Return the [x, y] coordinate for the center point of the cell that contains the specified text.  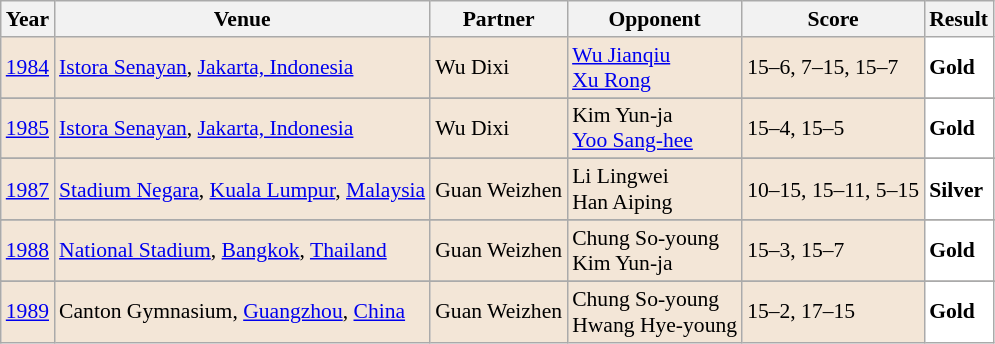
Kim Yun-ja Yoo Sang-hee [654, 128]
1987 [28, 190]
1984 [28, 68]
Venue [242, 19]
Wu Jianqiu Xu Rong [654, 68]
Partner [498, 19]
10–15, 15–11, 5–15 [833, 190]
15–6, 7–15, 15–7 [833, 68]
Year [28, 19]
15–2, 17–15 [833, 312]
Chung So-young Hwang Hye-young [654, 312]
15–4, 15–5 [833, 128]
Canton Gymnasium, Guangzhou, China [242, 312]
1989 [28, 312]
1985 [28, 128]
1988 [28, 250]
Chung So-young Kim Yun-ja [654, 250]
National Stadium, Bangkok, Thailand [242, 250]
15–3, 15–7 [833, 250]
Stadium Negara, Kuala Lumpur, Malaysia [242, 190]
Li Lingwei Han Aiping [654, 190]
Score [833, 19]
Silver [958, 190]
Result [958, 19]
Opponent [654, 19]
